Find where the given text appears and provide that cell's center as [X, Y] coordinate. 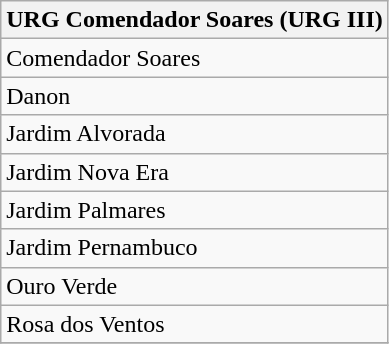
Rosa dos Ventos [195, 324]
URG Comendador Soares (URG III) [195, 20]
Ouro Verde [195, 286]
Danon [195, 96]
Comendador Soares [195, 58]
Jardim Nova Era [195, 172]
Jardim Pernambuco [195, 248]
Jardim Palmares [195, 210]
Jardim Alvorada [195, 134]
